Detect which cell encompasses the target text, then output its [x, y] center coordinate. 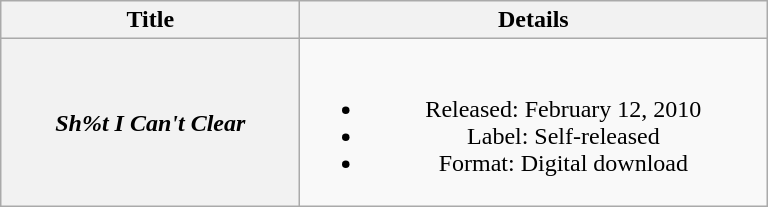
Details [534, 20]
Title [150, 20]
Released: February 12, 2010Label: Self-releasedFormat: Digital download [534, 122]
Sh%t I Can't Clear [150, 122]
